Find where the given text appears and provide that cell's center as (x, y) coordinate. 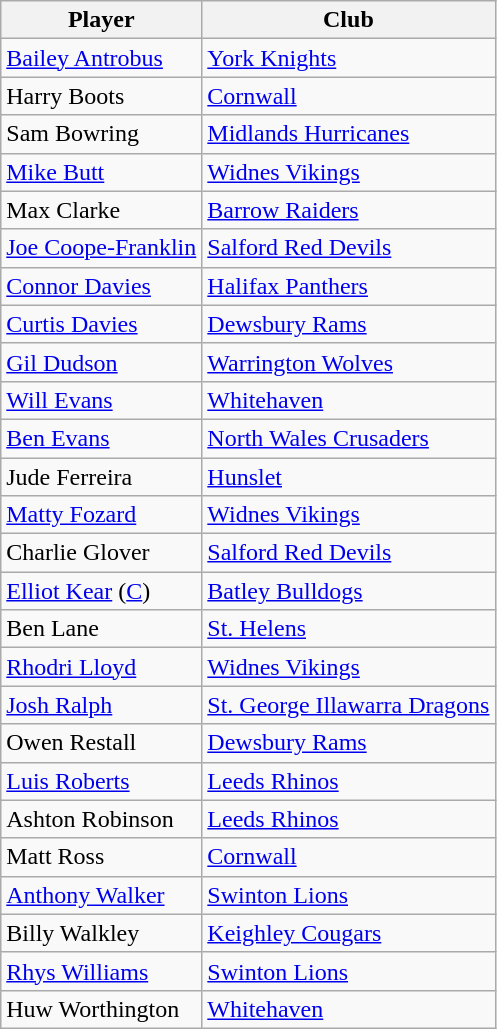
Joe Coope-Franklin (102, 248)
Sam Bowring (102, 134)
Matt Ross (102, 857)
Max Clarke (102, 210)
St. George Illawarra Dragons (348, 705)
Barrow Raiders (348, 210)
Mike Butt (102, 172)
Curtis Davies (102, 324)
Gil Dudson (102, 362)
Warrington Wolves (348, 362)
Rhodri Lloyd (102, 667)
Josh Ralph (102, 705)
Rhys Williams (102, 971)
Midlands Hurricanes (348, 134)
Owen Restall (102, 743)
Matty Fozard (102, 515)
Keighley Cougars (348, 933)
Club (348, 20)
Charlie Glover (102, 553)
Anthony Walker (102, 895)
York Knights (348, 58)
Ashton Robinson (102, 819)
Harry Boots (102, 96)
Hunslet (348, 477)
Billy Walkley (102, 933)
Bailey Antrobus (102, 58)
Huw Worthington (102, 1009)
Luis Roberts (102, 781)
North Wales Crusaders (348, 438)
Elliot Kear (C) (102, 591)
Batley Bulldogs (348, 591)
Ben Evans (102, 438)
Player (102, 20)
Halifax Panthers (348, 286)
Will Evans (102, 400)
Jude Ferreira (102, 477)
Ben Lane (102, 629)
Connor Davies (102, 286)
St. Helens (348, 629)
